Return the (X, Y) coordinate for the center point of the cell that contains the specified text.  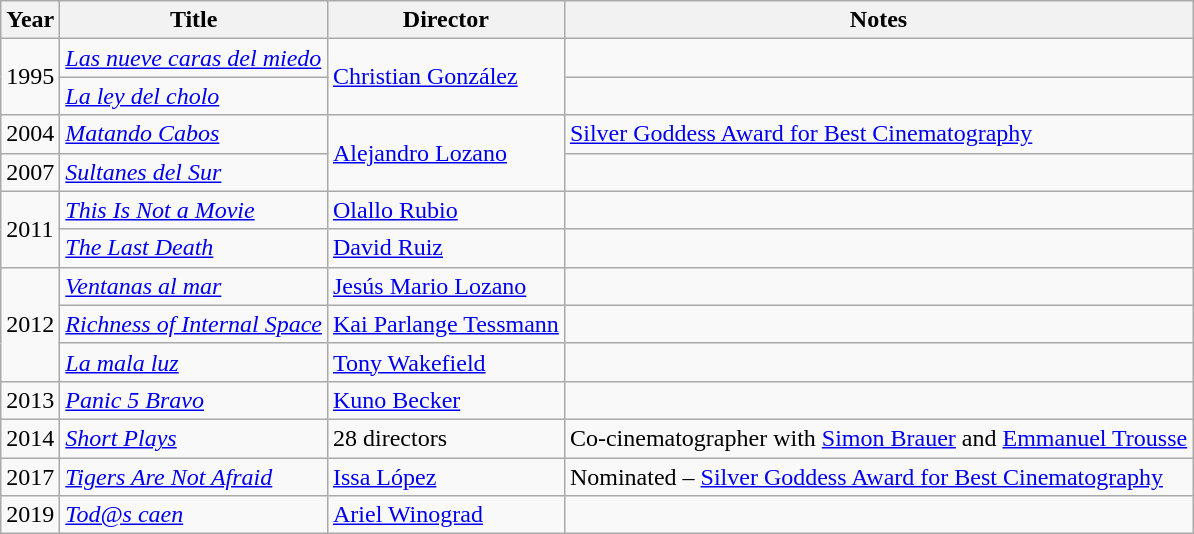
1995 (30, 77)
2012 (30, 324)
Director (446, 20)
Tod@s caen (194, 515)
Jesús Mario Lozano (446, 286)
The Last Death (194, 248)
Issa López (446, 477)
La ley del cholo (194, 96)
Notes (878, 20)
Kai Parlange Tessmann (446, 324)
La mala luz (194, 362)
Year (30, 20)
This Is Not a Movie (194, 210)
Kuno Becker (446, 400)
Panic 5 Bravo (194, 400)
Richness of Internal Space (194, 324)
2011 (30, 229)
Christian González (446, 77)
Ventanas al mar (194, 286)
2013 (30, 400)
David Ruiz (446, 248)
2017 (30, 477)
Co-cinematographer with Simon Brauer and Emmanuel Trousse (878, 438)
2014 (30, 438)
2019 (30, 515)
Las nueve caras del miedo (194, 58)
2004 (30, 134)
Alejandro Lozano (446, 153)
Silver Goddess Award for Best Cinematography (878, 134)
Nominated – Silver Goddess Award for Best Cinematography (878, 477)
Matando Cabos (194, 134)
28 directors (446, 438)
Title (194, 20)
Short Plays (194, 438)
2007 (30, 172)
Tony Wakefield (446, 362)
Olallo Rubio (446, 210)
Tigers Are Not Afraid (194, 477)
Sultanes del Sur (194, 172)
Ariel Winograd (446, 515)
